Locate the cell with the specified text and output its (X, Y) center coordinate. 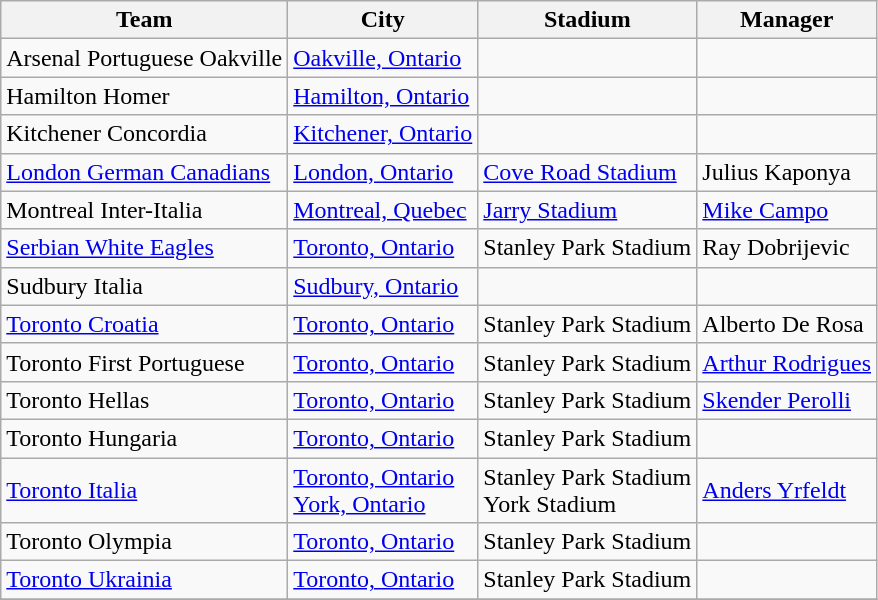
Kitchener Concordia (144, 134)
Serbian White Eagles (144, 248)
Stanley Park StadiumYork Stadium (588, 490)
Stadium (588, 20)
Hamilton Homer (144, 96)
Anders Yrfeldt (787, 490)
London German Canadians (144, 172)
Oakville, Ontario (383, 58)
Toronto Hungaria (144, 438)
Montreal, Quebec (383, 210)
Toronto First Portuguese (144, 362)
Sudbury Italia (144, 286)
London, Ontario (383, 172)
Cove Road Stadium (588, 172)
Arsenal Portuguese Oakville (144, 58)
Ray Dobrijevic (787, 248)
Toronto Croatia (144, 324)
Alberto De Rosa (787, 324)
Toronto Hellas (144, 400)
Toronto Ukrainia (144, 580)
Toronto, OntarioYork, Ontario (383, 490)
Sudbury, Ontario (383, 286)
Jarry Stadium (588, 210)
Skender Perolli (787, 400)
Hamilton, Ontario (383, 96)
City (383, 20)
Mike Campo (787, 210)
Julius Kaponya (787, 172)
Kitchener, Ontario (383, 134)
Manager (787, 20)
Montreal Inter-Italia (144, 210)
Team (144, 20)
Toronto Olympia (144, 542)
Toronto Italia (144, 490)
Arthur Rodrigues (787, 362)
